Identify which cell holds the provided text, then report its (x, y) central coordinate. 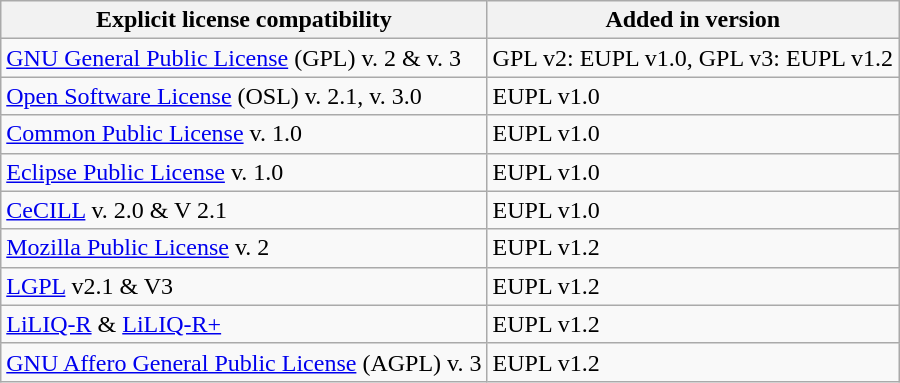
Common Public License v. 1.0 (244, 134)
CeCILL v. 2.0 & V 2.1 (244, 210)
GNU Affero General Public License (AGPL) v. 3 (244, 362)
LiLIQ-R & LiLIQ-R+ (244, 324)
Added in version (693, 20)
Mozilla Public License v. 2 (244, 248)
Eclipse Public License v. 1.0 (244, 172)
GNU General Public License (GPL) v. 2 & v. 3 (244, 58)
LGPL v2.1 & V3 (244, 286)
GPL v2: EUPL v1.0, GPL v3: EUPL v1.2 (693, 58)
Open Software License (OSL) v. 2.1, v. 3.0 (244, 96)
Explicit license compatibility (244, 20)
